Return the [x, y] coordinate for the center point of the cell that contains the specified text.  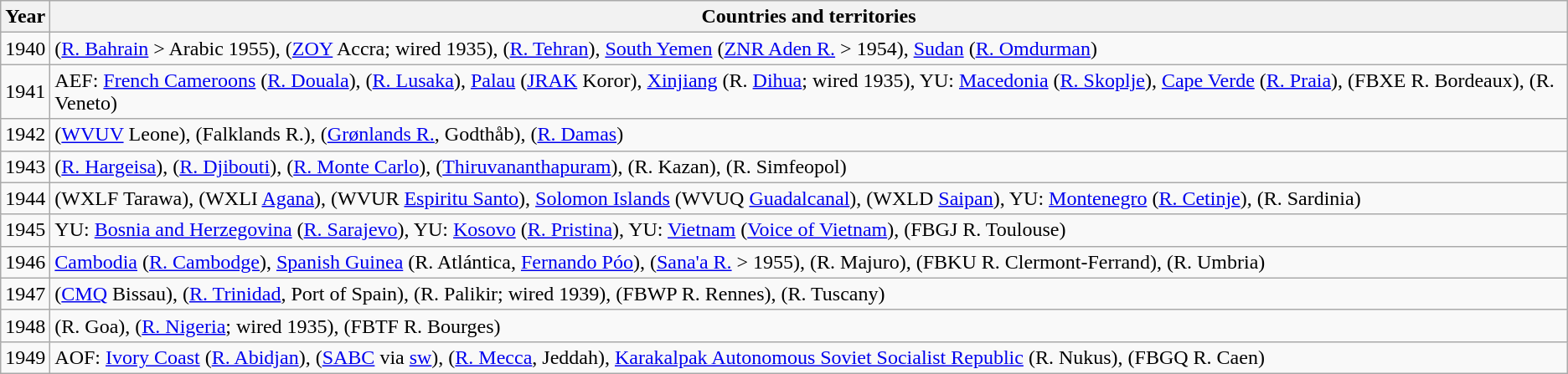
Cambodia (R. Cambodge), Spanish Guinea (R. Atlántica, Fernando Póo), (Sana'a R. > 1955), (R. Majuro), (FBKU R. Clermont-Ferrand), (R. Umbria) [809, 262]
(WXLF Tarawa), (WXLI Agana), (WVUR Espiritu Santo), Solomon Islands (WVUQ Guadalcanal), (WXLD Saipan), YU: Montenegro (R. Cetinje), (R. Sardinia) [809, 198]
(R. Bahrain > Arabic 1955), (ZOY Accra; wired 1935), (R. Tehran), South Yemen (ZNR Aden R. > 1954), Sudan (R. Omdurman) [809, 49]
YU: Bosnia and Herzegovina (R. Sarajevo), YU: Kosovo (R. Pristina), YU: Vietnam (Voice of Vietnam), (FBGJ R. Toulouse) [809, 230]
(WVUV Leone), (Falklands R.), (Grønlands R., Godthåb), (R. Damas) [809, 135]
1947 [25, 294]
(R. Hargeisa), (R. Djibouti), (R. Monte Carlo), (Thiruvananthapuram), (R. Kazan), (R. Simfeopol) [809, 167]
Year [25, 17]
1948 [25, 325]
1941 [25, 92]
AOF: Ivory Coast (R. Abidjan), (SABC via sw), (R. Mecca, Jeddah), Karakalpak Autonomous Soviet Socialist Republic (R. Nukus), (FBGQ R. Caen) [809, 357]
1942 [25, 135]
(CMQ Bissau), (R. Trinidad, Port of Spain), (R. Palikir; wired 1939), (FBWP R. Rennes), (R. Tuscany) [809, 294]
Countries and territories [809, 17]
1945 [25, 230]
1940 [25, 49]
1943 [25, 167]
1949 [25, 357]
(R. Goa), (R. Nigeria; wired 1935), (FBTF R. Bourges) [809, 325]
1946 [25, 262]
1944 [25, 198]
